Capture the cell that displays the provided text and extract its [x, y] central coordinate. 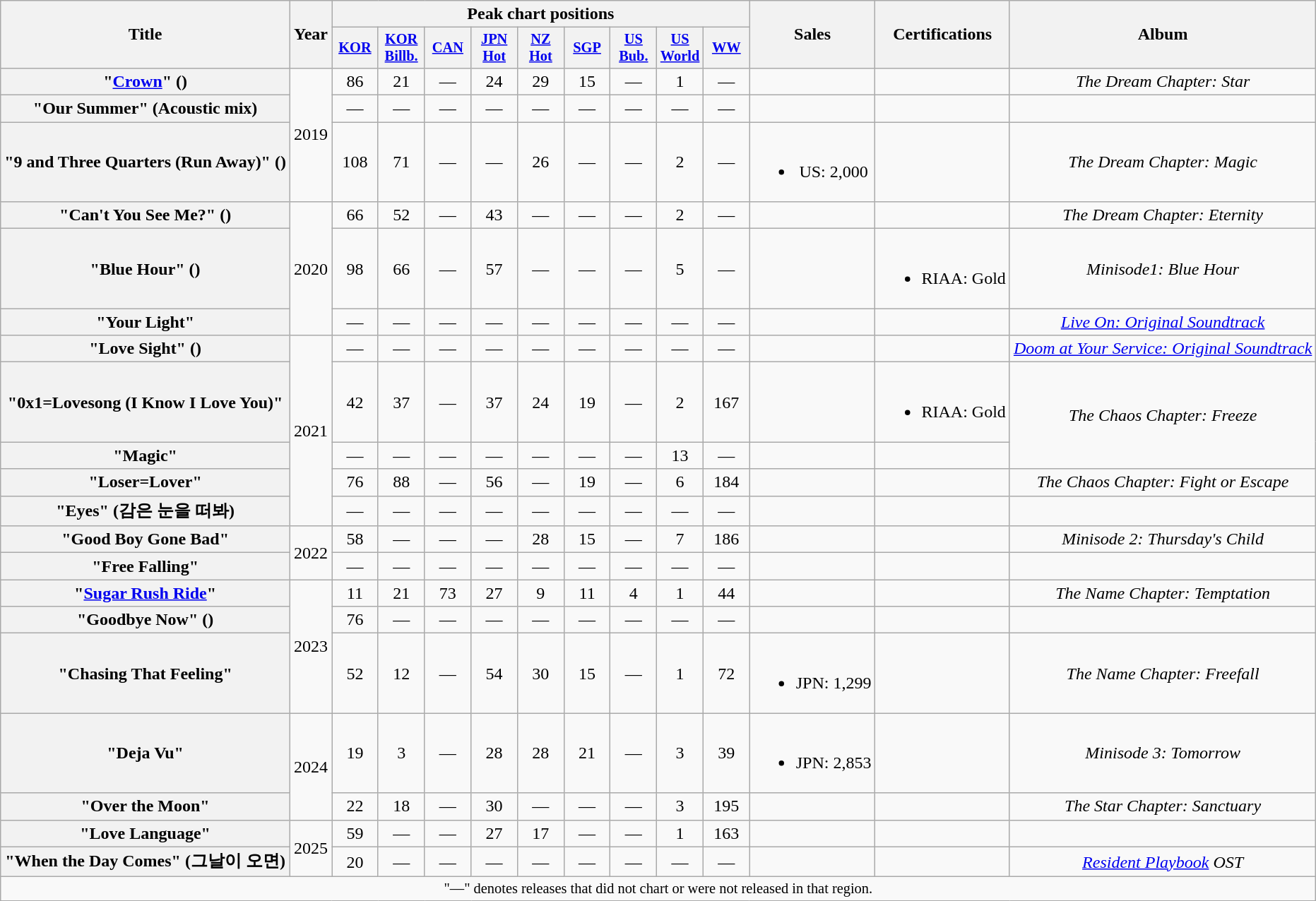
"Love Language" [146, 833]
"Blue Hour" () [146, 268]
58 [355, 539]
Peak chart positions [541, 14]
Certifications [942, 35]
The Chaos Chapter: Fight or Escape [1163, 482]
98 [355, 268]
86 [355, 81]
"Loser=Lover" [146, 482]
195 [726, 806]
Minisode 2: Thursday's Child [1163, 539]
56 [494, 482]
2023 [311, 647]
44 [726, 593]
2021 [311, 431]
2019 [311, 134]
72 [726, 674]
KORBillb. [401, 48]
26 [540, 162]
186 [726, 539]
The Chaos Chapter: Freeze [1163, 415]
13 [680, 455]
"Your Light" [146, 322]
"Love Sight" () [146, 349]
"Magic" [146, 455]
39 [726, 753]
Doom at Your Service: Original Soundtrack [1163, 349]
88 [401, 482]
2020 [311, 268]
USBub. [634, 48]
JPN: 2,853 [812, 753]
Title [146, 35]
43 [494, 215]
Resident Playbook OST [1163, 861]
"When the Day Comes" (그날이 오면) [146, 861]
2024 [311, 767]
4 [634, 593]
Sales [812, 35]
71 [401, 162]
12 [401, 674]
54 [494, 674]
KOR [355, 48]
"Eyes" (감은 눈을 떠봐) [146, 511]
7 [680, 539]
The Dream Chapter: Star [1163, 81]
"Can't You See Me?" () [146, 215]
"Crown" () [146, 81]
6 [680, 482]
57 [494, 268]
"9 and Three Quarters (Run Away)" () [146, 162]
The Name Chapter: Freefall [1163, 674]
17 [540, 833]
18 [401, 806]
The Dream Chapter: Eternity [1163, 215]
Year [311, 35]
The Star Chapter: Sanctuary [1163, 806]
JPNHot [494, 48]
The Name Chapter: Temptation [1163, 593]
WW [726, 48]
9 [540, 593]
108 [355, 162]
"Free Falling" [146, 566]
2022 [311, 553]
"Our Summer" (Acoustic mix) [146, 109]
2025 [311, 849]
"0x1=Lovesong (I Know I Love You)" [146, 402]
59 [355, 833]
184 [726, 482]
USWorld [680, 48]
163 [726, 833]
20 [355, 861]
"Over the Moon" [146, 806]
42 [355, 402]
"Good Boy Gone Bad" [146, 539]
73 [448, 593]
"Sugar Rush Ride" [146, 593]
"—" denotes releases that did not chart or were not released in that region. [658, 889]
"Deja Vu" [146, 753]
CAN [448, 48]
Album [1163, 35]
167 [726, 402]
Minisode1: Blue Hour [1163, 268]
22 [355, 806]
29 [540, 81]
US: 2,000 [812, 162]
Minisode 3: Tomorrow [1163, 753]
"Chasing That Feeling" [146, 674]
Live On: Original Soundtrack [1163, 322]
NZ Hot [540, 48]
"Goodbye Now" () [146, 620]
JPN: 1,299 [812, 674]
The Dream Chapter: Magic [1163, 162]
SGP [587, 48]
5 [680, 268]
